Pinpoint the cell where the given text exists, returning its [x, y] midpoint coordinate. 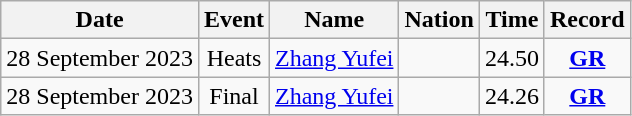
Date [100, 20]
Name [334, 20]
Heats [234, 58]
24.26 [512, 96]
Final [234, 96]
Nation [439, 20]
24.50 [512, 58]
Record [587, 20]
Time [512, 20]
Event [234, 20]
